Provide the (x, y) coordinate of the cell's center where the given text is located.  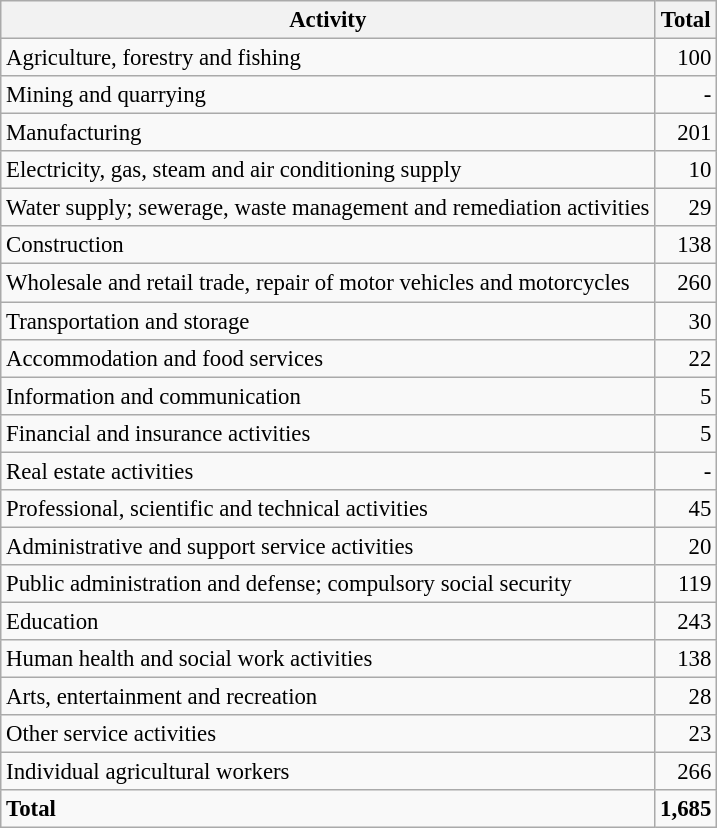
Professional, scientific and technical activities (328, 509)
20 (686, 546)
Education (328, 621)
Arts, entertainment and recreation (328, 697)
22 (686, 358)
Activity (328, 20)
Construction (328, 245)
Accommodation and food services (328, 358)
Transportation and storage (328, 321)
266 (686, 772)
Financial and insurance activities (328, 433)
10 (686, 170)
29 (686, 208)
1,685 (686, 809)
Individual agricultural workers (328, 772)
45 (686, 509)
Water supply; sewerage, waste management and remediation activities (328, 208)
30 (686, 321)
119 (686, 584)
Real estate activities (328, 471)
100 (686, 58)
Mining and quarrying (328, 95)
Administrative and support service activities (328, 546)
Other service activities (328, 734)
Agriculture, forestry and fishing (328, 58)
260 (686, 283)
Public administration and defense; compulsory social security (328, 584)
Manufacturing (328, 133)
Human health and social work activities (328, 659)
Electricity, gas, steam and air conditioning supply (328, 170)
Information and communication (328, 396)
Wholesale and retail trade, repair of motor vehicles and motorcycles (328, 283)
243 (686, 621)
28 (686, 697)
201 (686, 133)
23 (686, 734)
